Find where the given text appears and provide that cell's center as (X, Y) coordinate. 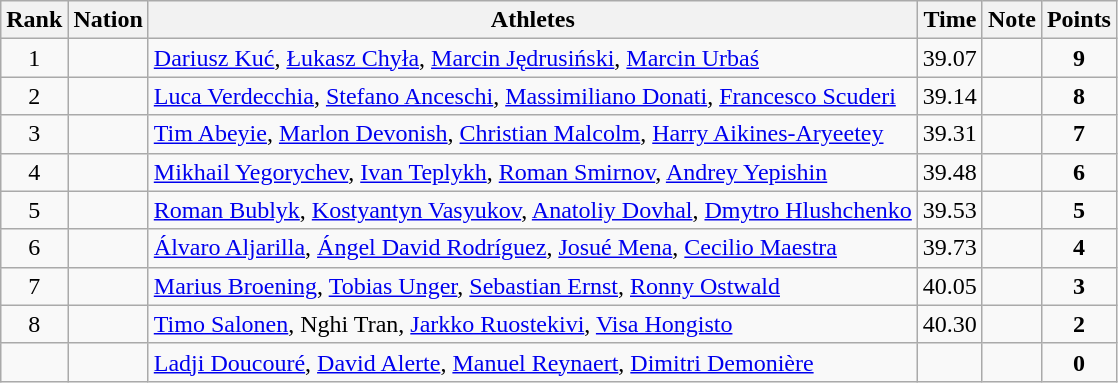
39.48 (950, 172)
Time (950, 20)
39.31 (950, 134)
Tim Abeyie, Marlon Devonish, Christian Malcolm, Harry Aikines-Aryeetey (532, 134)
Dariusz Kuć, Łukasz Chyła, Marcin Jędrusiński, Marcin Urbaś (532, 58)
Álvaro Aljarilla, Ángel David Rodríguez, Josué Mena, Cecilio Maestra (532, 248)
Luca Verdecchia, Stefano Anceschi, Massimiliano Donati, Francesco Scuderi (532, 96)
39.07 (950, 58)
Marius Broening, Tobias Unger, Sebastian Ernst, Ronny Ostwald (532, 286)
0 (1078, 362)
Mikhail Yegorychev, Ivan Teplykh, Roman Smirnov, Andrey Yepishin (532, 172)
39.73 (950, 248)
40.30 (950, 324)
39.14 (950, 96)
Timo Salonen, Nghi Tran, Jarkko Ruostekivi, Visa Hongisto (532, 324)
Ladji Doucouré, David Alerte, Manuel Reynaert, Dimitri Demonière (532, 362)
Points (1078, 20)
1 (34, 58)
Athletes (532, 20)
Note (1012, 20)
9 (1078, 58)
40.05 (950, 286)
Nation (108, 20)
Rank (34, 20)
39.53 (950, 210)
Roman Bublyk, Kostyantyn Vasyukov, Anatoliy Dovhal, Dmytro Hlushchenko (532, 210)
